Pinpoint the cell where the given text exists, returning its [X, Y] midpoint coordinate. 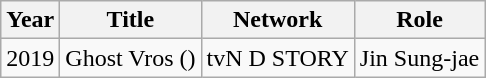
Network [278, 20]
tvN D STORY [278, 58]
Year [30, 20]
2019 [30, 58]
Ghost Vros () [130, 58]
Jin Sung-jae [419, 58]
Title [130, 20]
Role [419, 20]
